Scan for the cell matching the given text and deliver its (x, y) coordinate at center. 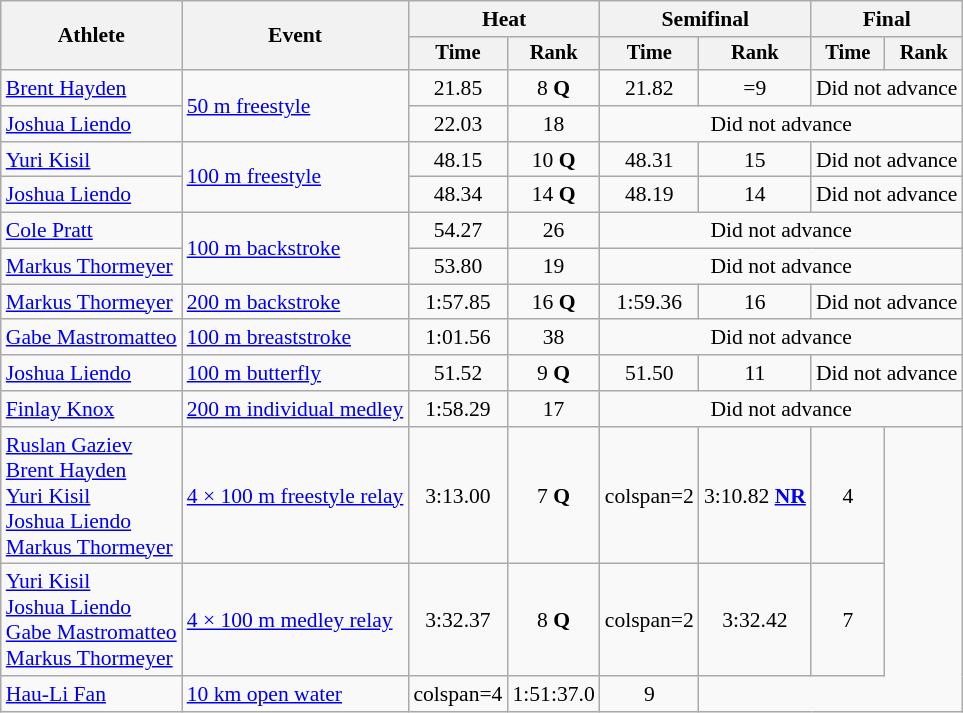
16 (755, 302)
Final (887, 19)
100 m breaststroke (296, 338)
26 (553, 231)
Brent Hayden (92, 88)
Finlay Knox (92, 409)
Yuri KisilJoshua LiendoGabe MastromatteoMarkus Thormeyer (92, 620)
14 Q (553, 195)
1:57.85 (458, 302)
1:58.29 (458, 409)
7 (848, 620)
1:59.36 (650, 302)
38 (553, 338)
21.82 (650, 88)
Athlete (92, 36)
7 Q (553, 496)
4 × 100 m medley relay (296, 620)
10 Q (553, 160)
19 (553, 267)
4 × 100 m freestyle relay (296, 496)
Cole Pratt (92, 231)
Semifinal (706, 19)
colspan=4 (458, 694)
51.50 (650, 373)
54.27 (458, 231)
53.80 (458, 267)
100 m freestyle (296, 178)
48.31 (650, 160)
100 m butterfly (296, 373)
Gabe Mastromatteo (92, 338)
=9 (755, 88)
48.19 (650, 195)
3:10.82 NR (755, 496)
Yuri Kisil (92, 160)
48.34 (458, 195)
48.15 (458, 160)
51.52 (458, 373)
100 m backstroke (296, 248)
16 Q (553, 302)
22.03 (458, 124)
14 (755, 195)
200 m individual medley (296, 409)
Hau-Li Fan (92, 694)
18 (553, 124)
50 m freestyle (296, 106)
17 (553, 409)
4 (848, 496)
Ruslan GazievBrent HaydenYuri KisilJoshua LiendoMarkus Thormeyer (92, 496)
Heat (504, 19)
21.85 (458, 88)
9 Q (553, 373)
11 (755, 373)
200 m backstroke (296, 302)
15 (755, 160)
Event (296, 36)
3:32.37 (458, 620)
1:51:37.0 (553, 694)
3:32.42 (755, 620)
1:01.56 (458, 338)
3:13.00 (458, 496)
9 (650, 694)
10 km open water (296, 694)
